Identify which cell holds the provided text, then report its (x, y) central coordinate. 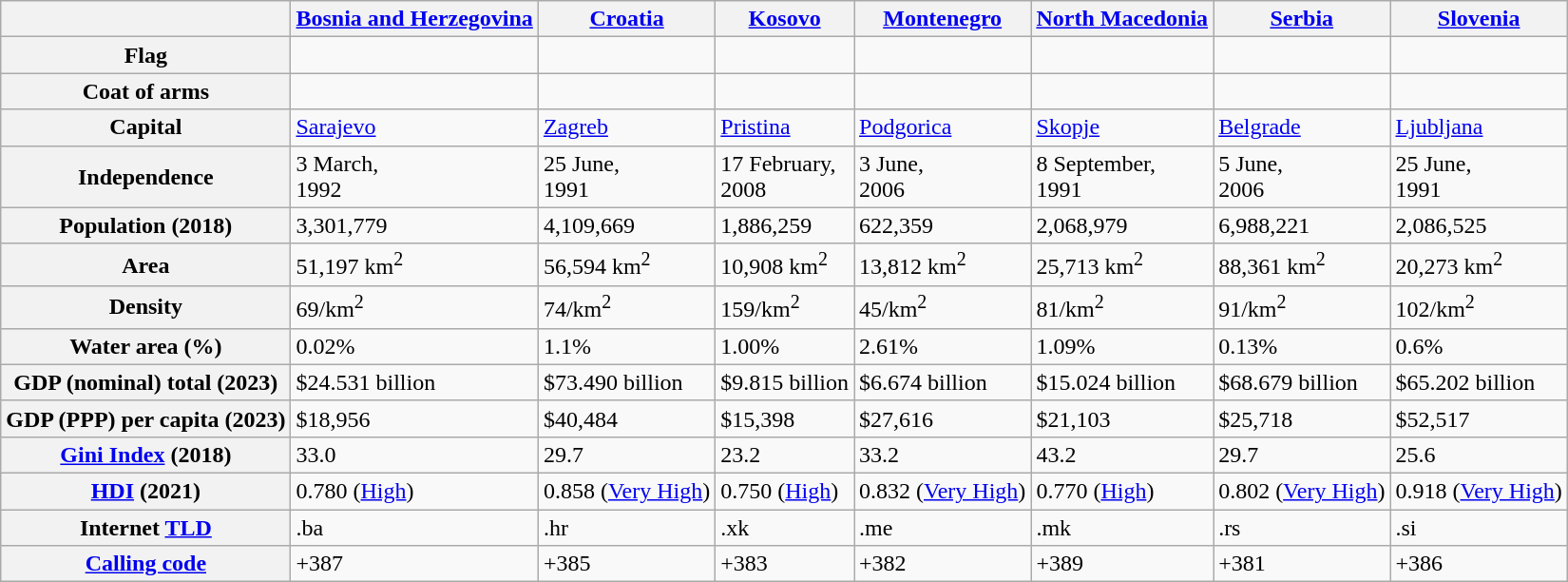
$15,398 (785, 418)
$40,484 (626, 418)
Area (146, 264)
8 September, 1991 (1122, 177)
$52,517 (1479, 418)
622,359 (942, 225)
51,197 km2 (414, 264)
+385 (626, 564)
0.780 (High) (414, 491)
$68.679 billion (1302, 382)
4,109,669 (626, 225)
$6.674 billion (942, 382)
+381 (1302, 564)
81/km2 (1122, 308)
17 February, 2008 (785, 177)
.hr (626, 528)
0.770 (High) (1122, 491)
GDP (PPP) per capita (2023) (146, 418)
Belgrade (1302, 127)
Flag (146, 55)
0.02% (414, 346)
88,361 km2 (1302, 264)
Bosnia and Herzegovina (414, 19)
2.61% (942, 346)
0.858 (Very High) (626, 491)
56,594 km2 (626, 264)
$65.202 billion (1479, 382)
.mk (1122, 528)
3 June, 2006 (942, 177)
33.0 (414, 455)
Population (2018) (146, 225)
Zagreb (626, 127)
0.13% (1302, 346)
45/km2 (942, 308)
1.1% (626, 346)
Croatia (626, 19)
6,988,221 (1302, 225)
69/km2 (414, 308)
5 June, 2006 (1302, 177)
23.2 (785, 455)
Sarajevo (414, 127)
Serbia (1302, 19)
.si (1479, 528)
Capital (146, 127)
.me (942, 528)
3,301,779 (414, 225)
Podgorica (942, 127)
1.00% (785, 346)
.xk (785, 528)
Ljubljana (1479, 127)
0.750 (High) (785, 491)
$9.815 billion (785, 382)
91/km2 (1302, 308)
North Macedonia (1122, 19)
33.2 (942, 455)
1,886,259 (785, 225)
20,273 km2 (1479, 264)
43.2 (1122, 455)
159/km2 (785, 308)
+386 (1479, 564)
0.832 (Very High) (942, 491)
$21,103 (1122, 418)
Density (146, 308)
Calling code (146, 564)
74/km2 (626, 308)
10,908 km2 (785, 264)
$15.024 billion (1122, 382)
Kosovo (785, 19)
.rs (1302, 528)
Montenegro (942, 19)
102/km2 (1479, 308)
2,068,979 (1122, 225)
Slovenia (1479, 19)
$18,956 (414, 418)
$25,718 (1302, 418)
Pristina (785, 127)
0.6% (1479, 346)
Skopje (1122, 127)
Independence (146, 177)
3 March, 1992 (414, 177)
$27,616 (942, 418)
25,713 km2 (1122, 264)
+383 (785, 564)
+387 (414, 564)
Gini Index (2018) (146, 455)
Internet TLD (146, 528)
25.6 (1479, 455)
Water area (%) (146, 346)
GDP (nominal) total (2023) (146, 382)
HDI (2021) (146, 491)
2,086,525 (1479, 225)
13,812 km2 (942, 264)
0.802 (Very High) (1302, 491)
Coat of arms (146, 91)
$73.490 billion (626, 382)
$24.531 billion (414, 382)
0.918 (Very High) (1479, 491)
+389 (1122, 564)
+382 (942, 564)
1.09% (1122, 346)
.ba (414, 528)
